Locate the cell with the specified text and output its (X, Y) center coordinate. 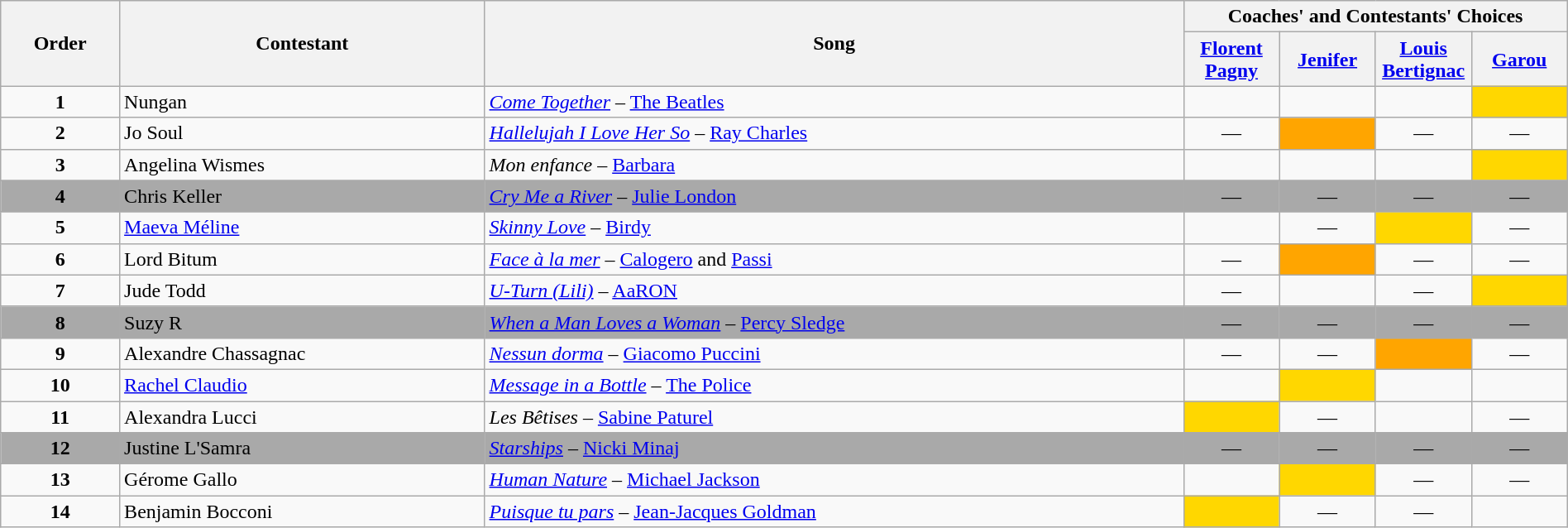
6 (60, 259)
Alexandra Lucci (303, 416)
Angelina Wismes (303, 165)
Hallelujah I Love Her So – Ray Charles (834, 133)
Garou (1519, 60)
1 (60, 102)
Maeva Méline (303, 228)
11 (60, 416)
Cry Me a River – Julie London (834, 196)
7 (60, 290)
Face à la mer – Calogero and Passi (834, 259)
Benjamin Bocconi (303, 511)
Nungan (303, 102)
5 (60, 228)
Come Together – The Beatles (834, 102)
Florent Pagny (1231, 60)
Order (60, 43)
Song (834, 43)
13 (60, 480)
Skinny Love – Birdy (834, 228)
9 (60, 353)
Coaches' and Contestants' Choices (1375, 17)
Chris Keller (303, 196)
Alexandre Chassagnac (303, 353)
Message in a Bottle – The Police (834, 385)
Human Nature – Michael Jackson (834, 480)
Nessun dorma – Giacomo Puccini (834, 353)
When a Man Loves a Woman – Percy Sledge (834, 322)
Les Bêtises – Sabine Paturel (834, 416)
Lord Bitum (303, 259)
Rachel Claudio (303, 385)
Starships – Nicki Minaj (834, 449)
Justine L'Samra (303, 449)
3 (60, 165)
Mon enfance – Barbara (834, 165)
14 (60, 511)
U-Turn (Lili) – AaRON (834, 290)
Jude Todd (303, 290)
2 (60, 133)
Gérome Gallo (303, 480)
Puisque tu pars – Jean-Jacques Goldman (834, 511)
Jo Soul (303, 133)
12 (60, 449)
4 (60, 196)
8 (60, 322)
Contestant (303, 43)
Jenifer (1327, 60)
10 (60, 385)
Louis Bertignac (1423, 60)
Suzy R (303, 322)
